Provide the (X, Y) coordinate of the cell's center where the given text is located.  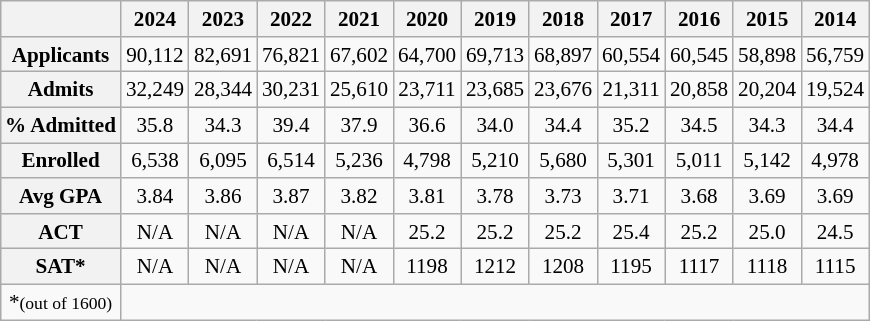
3.68 (699, 196)
1212 (495, 266)
1118 (767, 266)
5,142 (767, 160)
19,524 (835, 90)
2019 (495, 18)
ACT (60, 230)
2020 (427, 18)
60,554 (631, 54)
34.0 (495, 124)
4,978 (835, 160)
5,301 (631, 160)
2014 (835, 18)
34.5 (699, 124)
2018 (563, 18)
90,112 (155, 54)
2022 (291, 18)
25.4 (631, 230)
67,602 (359, 54)
20,204 (767, 90)
69,713 (495, 54)
1208 (563, 266)
5,210 (495, 160)
5,680 (563, 160)
24.5 (835, 230)
3.84 (155, 196)
39.4 (291, 124)
SAT* (60, 266)
2024 (155, 18)
Applicants (60, 54)
32,249 (155, 90)
1195 (631, 266)
1117 (699, 266)
25,610 (359, 90)
36.6 (427, 124)
23,676 (563, 90)
35.8 (155, 124)
3.71 (631, 196)
3.87 (291, 196)
5,236 (359, 160)
23,685 (495, 90)
35.2 (631, 124)
6,514 (291, 160)
20,858 (699, 90)
2016 (699, 18)
3.73 (563, 196)
2021 (359, 18)
21,311 (631, 90)
76,821 (291, 54)
60,545 (699, 54)
3.78 (495, 196)
3.81 (427, 196)
23,711 (427, 90)
37.9 (359, 124)
58,898 (767, 54)
82,691 (223, 54)
5,011 (699, 160)
1115 (835, 266)
2015 (767, 18)
Enrolled (60, 160)
28,344 (223, 90)
25.0 (767, 230)
2023 (223, 18)
56,759 (835, 54)
3.86 (223, 196)
2017 (631, 18)
6,095 (223, 160)
3.82 (359, 196)
% Admitted (60, 124)
6,538 (155, 160)
*(out of 1600) (60, 302)
30,231 (291, 90)
68,897 (563, 54)
Admits (60, 90)
4,798 (427, 160)
64,700 (427, 54)
1198 (427, 266)
Avg GPA (60, 196)
